Provide the (X, Y) coordinate of the cell's center where the given text is located.  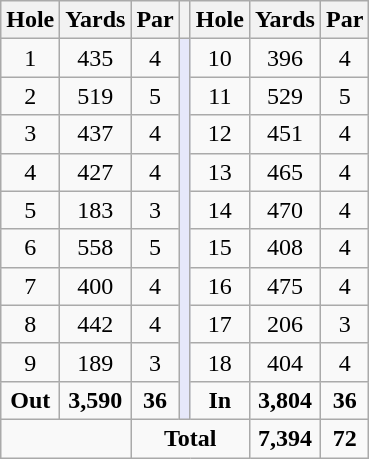
16 (220, 286)
Total (190, 438)
183 (96, 210)
437 (96, 134)
10 (220, 58)
7,394 (284, 438)
470 (284, 210)
465 (284, 172)
15 (220, 248)
11 (220, 96)
435 (96, 58)
400 (96, 286)
3,590 (96, 400)
12 (220, 134)
529 (284, 96)
189 (96, 362)
9 (30, 362)
7 (30, 286)
14 (220, 210)
In (220, 400)
475 (284, 286)
404 (284, 362)
1 (30, 58)
451 (284, 134)
206 (284, 324)
442 (96, 324)
8 (30, 324)
2 (30, 96)
18 (220, 362)
Out (30, 400)
408 (284, 248)
72 (344, 438)
396 (284, 58)
6 (30, 248)
17 (220, 324)
3,804 (284, 400)
558 (96, 248)
427 (96, 172)
519 (96, 96)
13 (220, 172)
